Detect which cell encompasses the target text, then output its (X, Y) center coordinate. 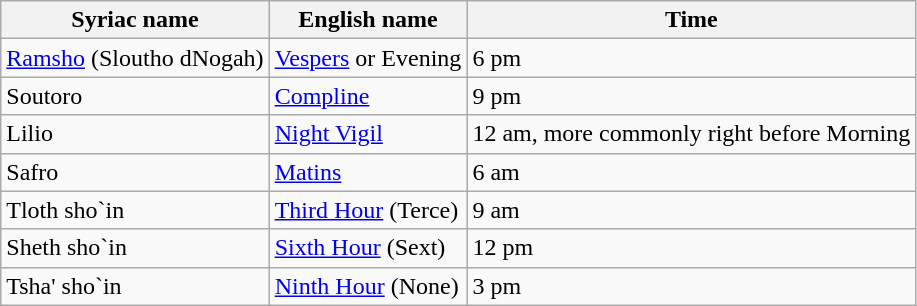
Vespers or Evening (368, 58)
Matins (368, 172)
3 pm (692, 286)
Sheth sho`in (135, 248)
Tloth sho`in (135, 210)
Ramsho (Sloutho dNogah) (135, 58)
Ninth Hour (None) (368, 286)
Time (692, 20)
9 am (692, 210)
9 pm (692, 96)
Tsha' sho`in (135, 286)
6 pm (692, 58)
Third Hour (Terce) (368, 210)
6 am (692, 172)
Night Vigil (368, 134)
Compline (368, 96)
Safro (135, 172)
12 am, more commonly right before Morning (692, 134)
English name (368, 20)
Syriac name (135, 20)
Soutoro (135, 96)
Sixth Hour (Sext) (368, 248)
Lilio (135, 134)
12 pm (692, 248)
